For the text-containing cell, return its midpoint in (x, y) coordinate format. 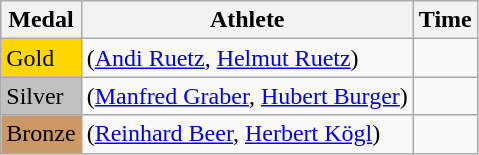
Athlete (247, 20)
(Reinhard Beer, Herbert Kögl) (247, 134)
Time (445, 20)
Silver (41, 96)
Gold (41, 58)
Bronze (41, 134)
(Manfred Graber, Hubert Burger) (247, 96)
Medal (41, 20)
(Andi Ruetz, Helmut Ruetz) (247, 58)
